Find where the given text appears and provide that cell's center as (x, y) coordinate. 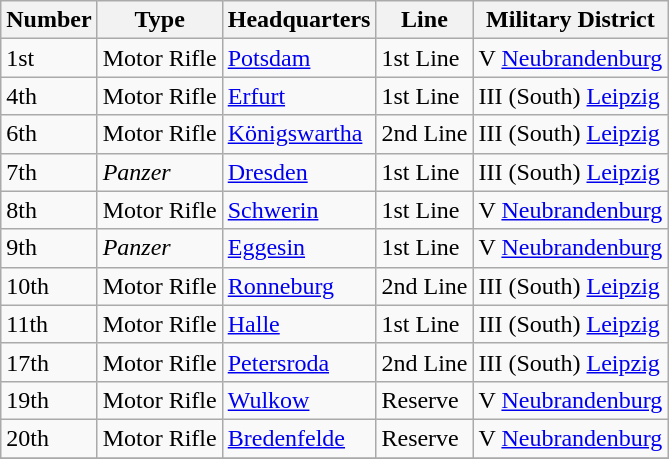
Potsdam (299, 58)
20th (49, 438)
10th (49, 286)
Schwerin (299, 210)
8th (49, 210)
Halle (299, 324)
1st (49, 58)
Wulkow (299, 400)
19th (49, 400)
17th (49, 362)
Dresden (299, 172)
Petersroda (299, 362)
7th (49, 172)
Ronneburg (299, 286)
Type (160, 20)
Number (49, 20)
Königswartha (299, 134)
11th (49, 324)
Erfurt (299, 96)
6th (49, 134)
Headquarters (299, 20)
Bredenfelde (299, 438)
Military District (570, 20)
Line (424, 20)
Eggesin (299, 248)
4th (49, 96)
9th (49, 248)
